Locate the cell with the specified text and output its [X, Y] center coordinate. 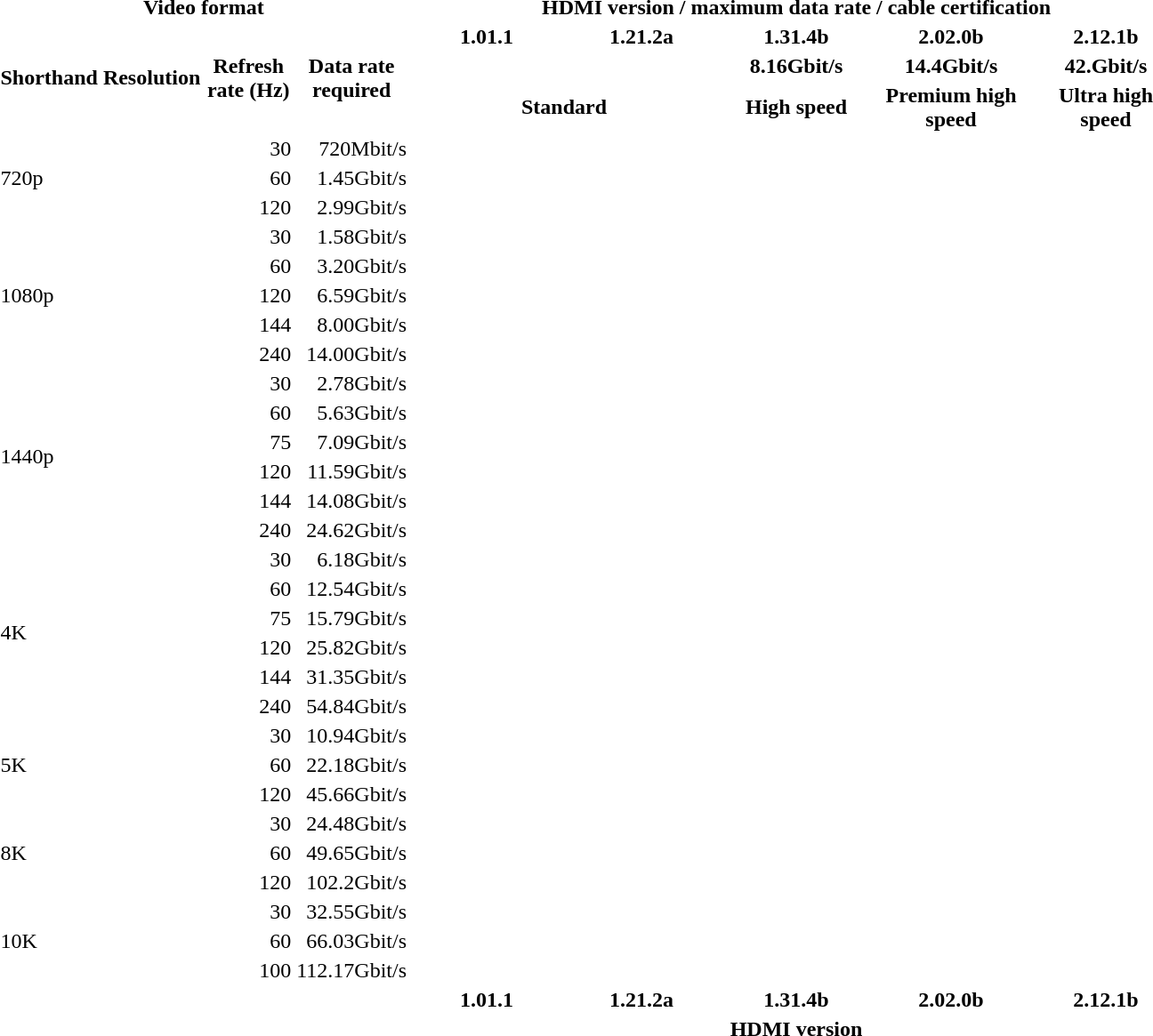
112.17Gbit/s [352, 970]
5.63Gbit/s [352, 413]
31.35Gbit/s [352, 677]
Resolution [151, 78]
54.84Gbit/s [352, 706]
3.20Gbit/s [352, 266]
14.4Gbit/s [952, 66]
8.16Gbit/s [797, 66]
1.45Gbit/s [352, 178]
8.00Gbit/s [352, 325]
102.2Gbit/s [352, 882]
Premium high speed [952, 107]
High speed [797, 107]
100 [249, 970]
22.18Gbit/s [352, 765]
7.09Gbit/s [352, 442]
25.82Gbit/s [352, 647]
Data rate required [352, 78]
49.65Gbit/s [352, 853]
24.48Gbit/s [352, 823]
1.58Gbit/s [352, 237]
2.99Gbit/s [352, 207]
32.55Gbit/s [352, 912]
12.54Gbit/s [352, 589]
Standard [564, 107]
66.03Gbit/s [352, 941]
6.18Gbit/s [352, 559]
15.79Gbit/s [352, 618]
6.59Gbit/s [352, 295]
14.08Gbit/s [352, 501]
Refresh rate (Hz) [249, 78]
45.66Gbit/s [352, 794]
24.62Gbit/s [352, 530]
720Mbit/s [352, 149]
10.94Gbit/s [352, 735]
14.00Gbit/s [352, 354]
11.59Gbit/s [352, 471]
2.78Gbit/s [352, 383]
